Identify which cell holds the provided text, then report its (x, y) central coordinate. 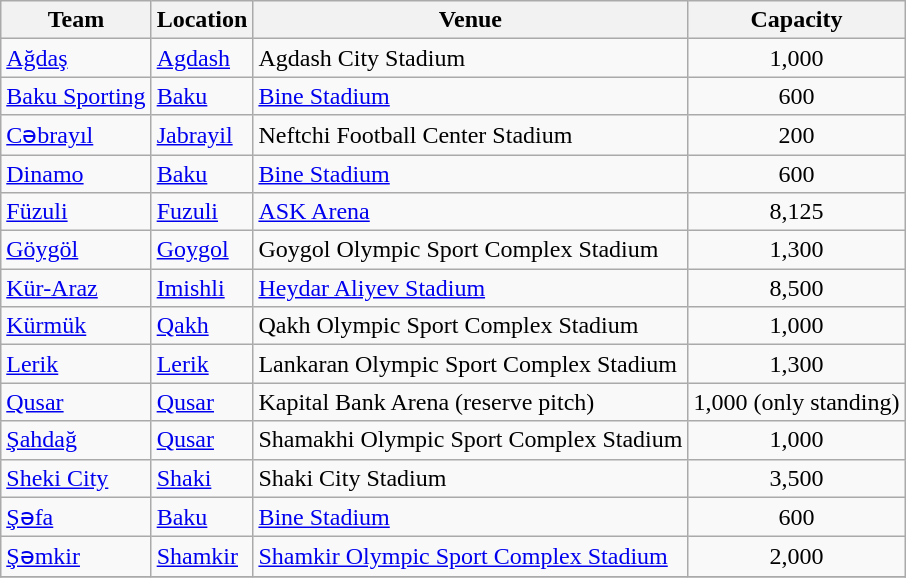
Shaki (202, 478)
Göygöl (76, 250)
Heydar Aliyev Stadium (470, 288)
8,500 (796, 288)
Shamkir Olympic Sport Complex Stadium (470, 557)
Kürmük (76, 326)
Baku Sporting (76, 96)
Location (202, 20)
200 (796, 135)
Agdash City Stadium (470, 58)
1,000 (only standing) (796, 402)
2,000 (796, 557)
Goygol Olympic Sport Complex Stadium (470, 250)
Fuzuli (202, 212)
Lankaran Olympic Sport Complex Stadium (470, 364)
Shamakhi Olympic Sport Complex Stadium (470, 440)
ASK Arena (470, 212)
Kapital Bank Arena (reserve pitch) (470, 402)
Shamkir (202, 557)
Neftchi Football Center Stadium (470, 135)
Capacity (796, 20)
Ağdaş (76, 58)
Team (76, 20)
Shaki City Stadium (470, 478)
3,500 (796, 478)
Qakh Olympic Sport Complex Stadium (470, 326)
Şəfa (76, 517)
Goygol (202, 250)
Jabrayil (202, 135)
Şahdağ (76, 440)
Şəmkir (76, 557)
Sheki City (76, 478)
Imishli (202, 288)
Qakh (202, 326)
Agdash (202, 58)
Venue (470, 20)
Kür-Araz (76, 288)
Cəbrayıl (76, 135)
Dinamo (76, 173)
8,125 (796, 212)
Füzuli (76, 212)
